Determine the (X, Y) coordinate at the center of the cell enclosing the given text.  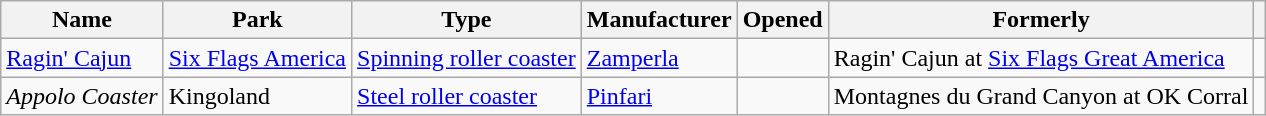
Steel roller coaster (467, 96)
Zamperla (659, 58)
Montagnes du Grand Canyon at OK Corral (1041, 96)
Name (82, 20)
Park (257, 20)
Type (467, 20)
Manufacturer (659, 20)
Opened (782, 20)
Ragin' Cajun at Six Flags Great America (1041, 58)
Kingoland (257, 96)
Formerly (1041, 20)
Pinfari (659, 96)
Appolo Coaster (82, 96)
Ragin' Cajun (82, 58)
Six Flags America (257, 58)
Spinning roller coaster (467, 58)
